Provide the (x, y) coordinate of the cell's center where the given text is located.  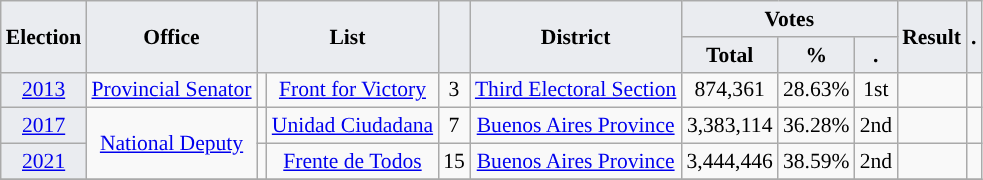
% (816, 55)
2021 (44, 162)
Provincial Senator (171, 90)
1st (876, 90)
38.59% (816, 162)
Frente de Todos (352, 162)
3,444,446 (729, 162)
District (576, 36)
28.63% (816, 90)
Result (932, 36)
Total (729, 55)
National Deputy (171, 144)
7 (454, 126)
874,361 (729, 90)
15 (454, 162)
Unidad Ciudadana (352, 126)
3,383,114 (729, 126)
List (348, 36)
36.28% (816, 126)
Votes (789, 19)
Election (44, 36)
Third Electoral Section (576, 90)
2013 (44, 90)
Front for Victory (352, 90)
3 (454, 90)
Office (171, 36)
2017 (44, 126)
